From the cell containing the given text, extract its center point as [X, Y] coordinate. 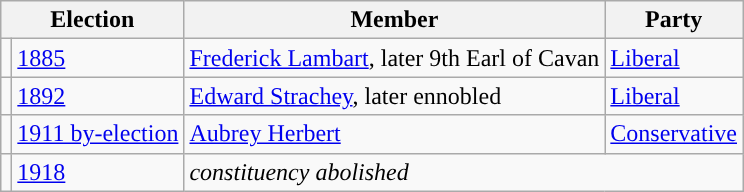
Member [394, 20]
Frederick Lambart, later 9th Earl of Cavan [394, 58]
1885 [98, 58]
Party [674, 20]
Conservative [674, 134]
1911 by-election [98, 134]
1892 [98, 96]
Aubrey Herbert [394, 134]
1918 [98, 172]
Election [92, 20]
constituency abolished [464, 172]
Edward Strachey, later ennobled [394, 96]
